Determine the [X, Y] coordinate at the center of the cell enclosing the given text.  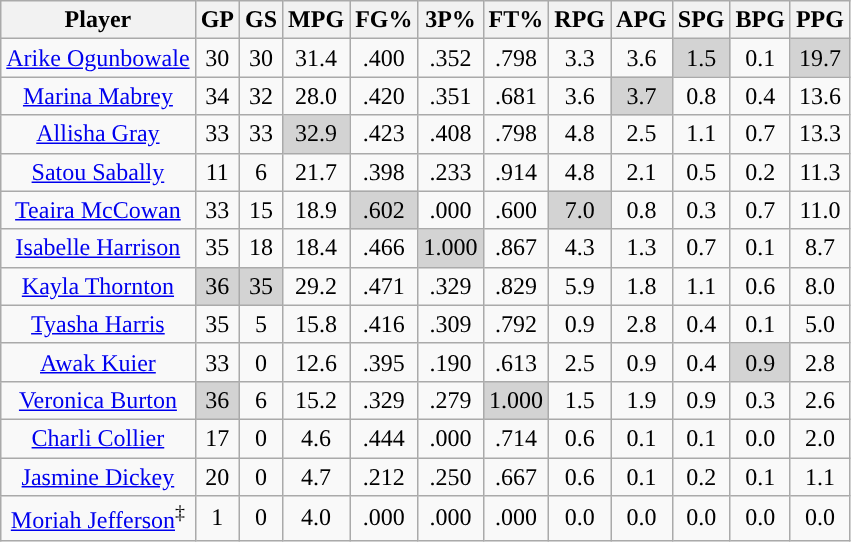
Allisha Gray [98, 134]
4.3 [580, 248]
.602 [384, 210]
.400 [384, 58]
5.9 [580, 286]
Marina Mabrey [98, 96]
32 [260, 96]
.613 [516, 362]
.829 [516, 286]
.681 [516, 96]
.667 [516, 477]
4.0 [316, 518]
APG [642, 20]
Charli Collier [98, 438]
Veronica Burton [98, 400]
31.4 [316, 58]
1.8 [642, 286]
5 [260, 324]
.233 [450, 172]
15 [260, 210]
11.0 [820, 210]
Isabelle Harrison [98, 248]
Tyasha Harris [98, 324]
MPG [316, 20]
2.0 [820, 438]
Awak Kuier [98, 362]
11.3 [820, 172]
.351 [450, 96]
4.6 [316, 438]
11 [217, 172]
.444 [384, 438]
4.7 [316, 477]
Teaira McCowan [98, 210]
2.6 [820, 400]
17 [217, 438]
Satou Sabally [98, 172]
FT% [516, 20]
.792 [516, 324]
PPG [820, 20]
3.3 [580, 58]
Kayla Thornton [98, 286]
2.1 [642, 172]
13.6 [820, 96]
RPG [580, 20]
.212 [384, 477]
8.7 [820, 248]
21.7 [316, 172]
18.9 [316, 210]
15.8 [316, 324]
.466 [384, 248]
BPG [760, 20]
0.5 [701, 172]
.250 [450, 477]
GS [260, 20]
34 [217, 96]
.279 [450, 400]
12.6 [316, 362]
.714 [516, 438]
18.4 [316, 248]
5.0 [820, 324]
.408 [450, 134]
.190 [450, 362]
.600 [516, 210]
19.7 [820, 58]
.867 [516, 248]
13.3 [820, 134]
Player [98, 20]
.471 [384, 286]
GP [217, 20]
1 [217, 518]
18 [260, 248]
.395 [384, 362]
.416 [384, 324]
3.7 [642, 96]
Moriah Jefferson‡ [98, 518]
Jasmine Dickey [98, 477]
15.2 [316, 400]
SPG [701, 20]
20 [217, 477]
.423 [384, 134]
1.9 [642, 400]
.352 [450, 58]
28.0 [316, 96]
FG% [384, 20]
.420 [384, 96]
3P% [450, 20]
.914 [516, 172]
1.3 [642, 248]
Arike Ogunbowale [98, 58]
8.0 [820, 286]
7.0 [580, 210]
.309 [450, 324]
.398 [384, 172]
32.9 [316, 134]
29.2 [316, 286]
